Output the [x, y] coordinate of the center of the cell containing the given text.  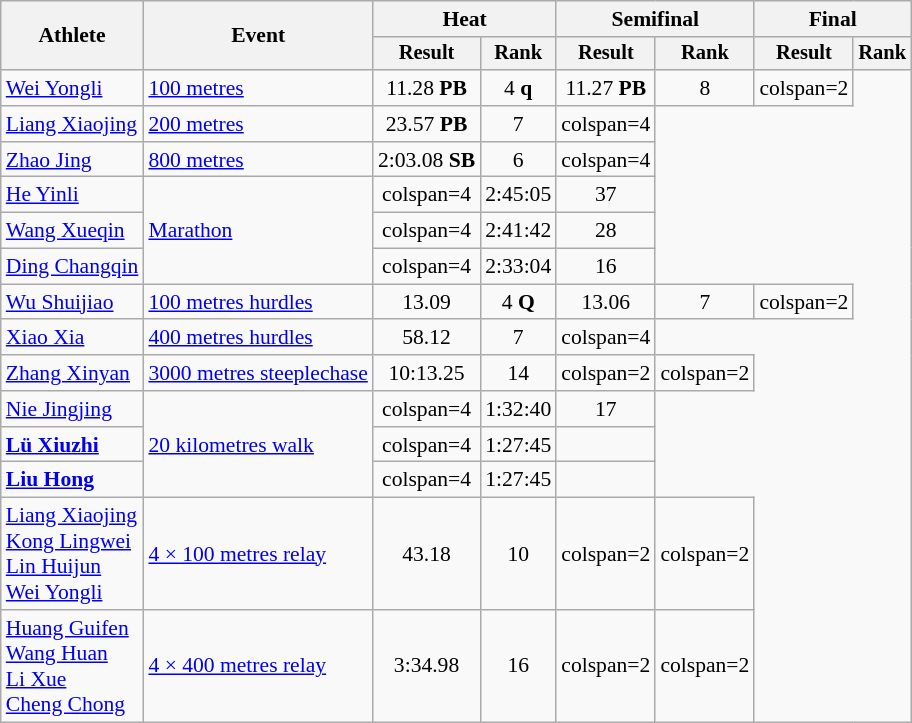
800 metres [258, 160]
Liang Xiaojing [72, 124]
Wu Shuijiao [72, 302]
2:41:42 [518, 231]
Final [832, 19]
Nie Jingjing [72, 409]
Xiao Xia [72, 338]
3:34.98 [426, 666]
2:33:04 [518, 267]
28 [606, 231]
10 [518, 554]
Huang GuifenWang HuanLi XueCheng Chong [72, 666]
Semifinal [655, 19]
13.06 [606, 302]
100 metres hurdles [258, 302]
Event [258, 36]
400 metres hurdles [258, 338]
Liang XiaojingKong LingweiLin HuijunWei Yongli [72, 554]
43.18 [426, 554]
Zhang Xinyan [72, 373]
100 metres [258, 88]
11.28 PB [426, 88]
Zhao Jing [72, 160]
2:45:05 [518, 195]
6 [518, 160]
Wei Yongli [72, 88]
Athlete [72, 36]
Wang Xueqin [72, 231]
58.12 [426, 338]
200 metres [258, 124]
Liu Hong [72, 480]
13.09 [426, 302]
11.27 PB [606, 88]
4 × 400 metres relay [258, 666]
20 kilometres walk [258, 444]
Ding Changqin [72, 267]
Lü Xiuzhi [72, 445]
1:32:40 [518, 409]
4 q [518, 88]
23.57 PB [426, 124]
2:03.08 SB [426, 160]
3000 metres steeplechase [258, 373]
10:13.25 [426, 373]
4 × 100 metres relay [258, 554]
14 [518, 373]
17 [606, 409]
37 [606, 195]
He Yinli [72, 195]
Heat [464, 19]
4 Q [518, 302]
Marathon [258, 230]
8 [704, 88]
